Locate the cell with the specified text and output its [x, y] center coordinate. 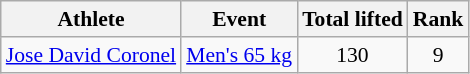
130 [352, 55]
Men's 65 kg [239, 55]
Rank [438, 19]
Total lifted [352, 19]
Jose David Coronel [91, 55]
Event [239, 19]
9 [438, 55]
Athlete [91, 19]
